Find where the given text appears and provide that cell's center as [X, Y] coordinate. 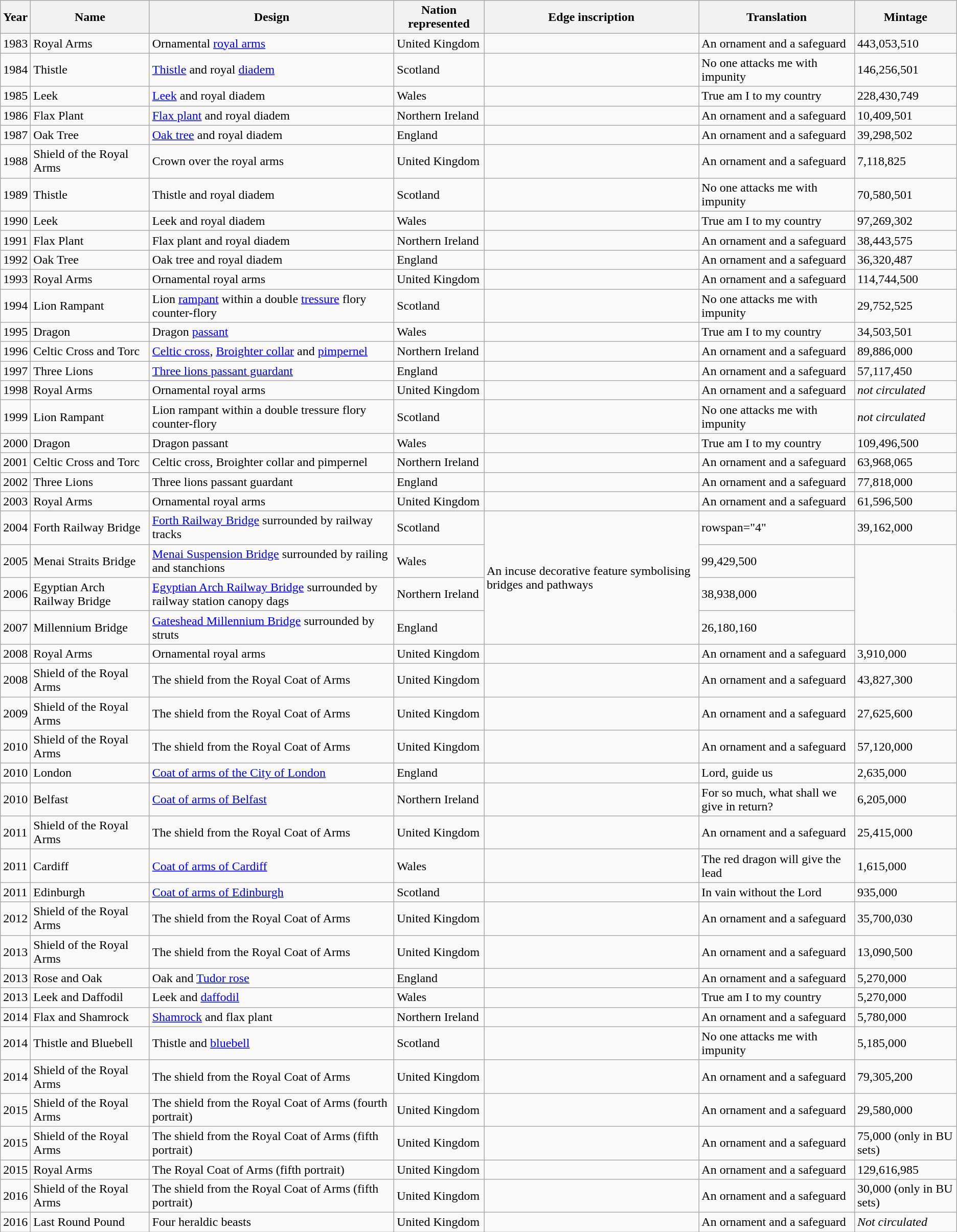
38,938,000 [777, 594]
2003 [15, 501]
Millennium Bridge [90, 627]
Rose and Oak [90, 978]
7,118,825 [905, 161]
Coat of arms of Belfast [271, 799]
1997 [15, 371]
Forth Railway Bridge surrounded by railway tracks [271, 527]
34,503,501 [905, 332]
Translation [777, 17]
2000 [15, 443]
Last Round Pound [90, 1222]
Four heraldic beasts [271, 1222]
29,752,525 [905, 306]
26,180,160 [777, 627]
Mintage [905, 17]
Flax and Shamrock [90, 1017]
In vain without the Lord [777, 892]
Egyptian Arch Railway Bridge surrounded by railway station canopy dags [271, 594]
114,744,500 [905, 279]
3,910,000 [905, 654]
1986 [15, 115]
57,120,000 [905, 747]
935,000 [905, 892]
Coat of arms of the City of London [271, 773]
97,269,302 [905, 221]
1987 [15, 135]
Cardiff [90, 866]
Thistle and Bluebell [90, 1043]
2005 [15, 561]
Belfast [90, 799]
43,827,300 [905, 680]
35,700,030 [905, 919]
1996 [15, 352]
1990 [15, 221]
Not circulated [905, 1222]
1984 [15, 69]
The Royal Coat of Arms (fifth portrait) [271, 1170]
1995 [15, 332]
2012 [15, 919]
Edinburgh [90, 892]
39,298,502 [905, 135]
Gateshead Millennium Bridge surrounded by struts [271, 627]
1988 [15, 161]
39,162,000 [905, 527]
Menai Straits Bridge [90, 561]
Oak and Tudor rose [271, 978]
2001 [15, 462]
1998 [15, 390]
Crown over the royal arms [271, 161]
The shield from the Royal Coat of Arms (fourth portrait) [271, 1110]
25,415,000 [905, 833]
61,596,500 [905, 501]
57,117,450 [905, 371]
Name [90, 17]
Design [271, 17]
The red dragon will give the lead [777, 866]
rowspan="4" [777, 527]
38,443,575 [905, 240]
2002 [15, 482]
2006 [15, 594]
109,496,500 [905, 443]
Year [15, 17]
1985 [15, 96]
63,968,065 [905, 462]
An incuse decorative feature symbolising bridges and pathways [591, 577]
5,185,000 [905, 1043]
29,580,000 [905, 1110]
1992 [15, 260]
27,625,600 [905, 713]
Nation represented [439, 17]
79,305,200 [905, 1076]
1983 [15, 43]
89,886,000 [905, 352]
Egyptian Arch Railway Bridge [90, 594]
5,780,000 [905, 1017]
2,635,000 [905, 773]
1994 [15, 306]
228,430,749 [905, 96]
2009 [15, 713]
1989 [15, 194]
Shamrock and flax plant [271, 1017]
London [90, 773]
1999 [15, 417]
99,429,500 [777, 561]
75,000 (only in BU sets) [905, 1143]
Leek and daffodil [271, 997]
Forth Railway Bridge [90, 527]
13,090,500 [905, 951]
146,256,501 [905, 69]
Lord, guide us [777, 773]
For so much, what shall we give in return? [777, 799]
443,053,510 [905, 43]
70,580,501 [905, 194]
77,818,000 [905, 482]
10,409,501 [905, 115]
Leek and Daffodil [90, 997]
Thistle and bluebell [271, 1043]
2004 [15, 527]
6,205,000 [905, 799]
1,615,000 [905, 866]
Coat of arms of Cardiff [271, 866]
Coat of arms of Edinburgh [271, 892]
2007 [15, 627]
Edge inscription [591, 17]
30,000 (only in BU sets) [905, 1196]
Menai Suspension Bridge surrounded by railing and stanchions [271, 561]
1991 [15, 240]
1993 [15, 279]
129,616,985 [905, 1170]
36,320,487 [905, 260]
